Locate the cell with the specified text and output its [x, y] center coordinate. 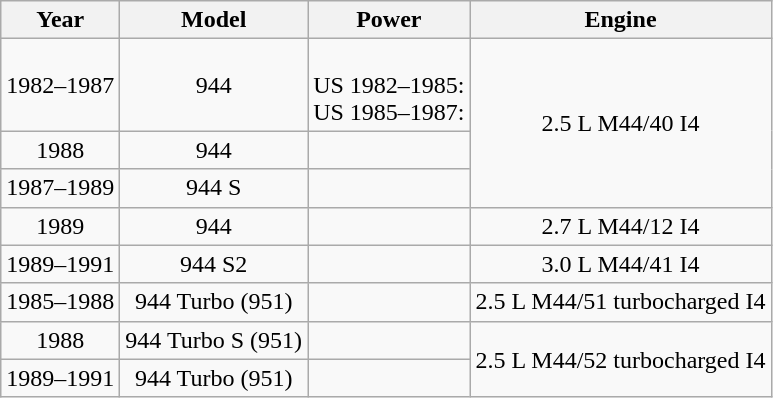
Power [389, 20]
944 Turbo S (951) [214, 340]
3.0 L M44/41 I4 [620, 264]
944 S2 [214, 264]
1989 [60, 226]
1982–1987 [60, 85]
2.5 L M44/52 turbocharged I4 [620, 359]
2.5 L M44/40 I4 [620, 123]
Engine [620, 20]
Model [214, 20]
1985–1988 [60, 302]
US 1982–1985: US 1985–1987: [389, 85]
2.5 L M44/51 turbocharged I4 [620, 302]
1987–1989 [60, 188]
2.7 L M44/12 I4 [620, 226]
944 S [214, 188]
Year [60, 20]
